Return [X, Y] of the center of cell containing provided text 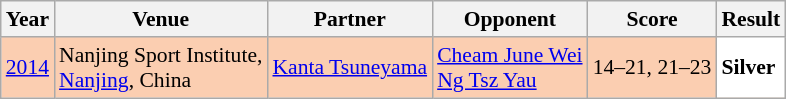
Opponent [510, 19]
Year [28, 19]
Silver [750, 68]
Venue [160, 19]
Cheam June Wei Ng Tsz Yau [510, 68]
14–21, 21–23 [652, 68]
2014 [28, 68]
Partner [350, 19]
Score [652, 19]
Kanta Tsuneyama [350, 68]
Result [750, 19]
Nanjing Sport Institute,Nanjing, China [160, 68]
